Return the [x, y] coordinate for the center point of the cell that contains the specified text.  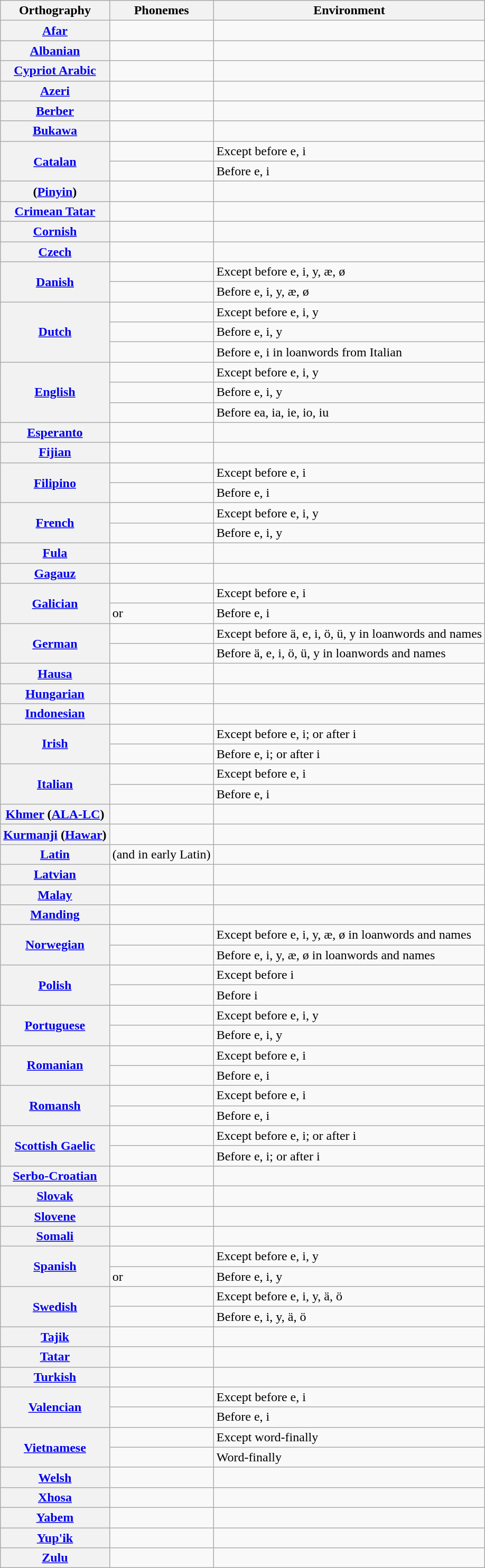
Slovene [55, 1216]
Scottish Gaelic [55, 1146]
Environment [349, 11]
Cypriot Arabic [55, 71]
Before e, i, y, ä, ö [349, 1317]
Danish [55, 282]
Phonemes [162, 11]
Xhosa [55, 1497]
Irish [55, 744]
Except word-finally [349, 1437]
Fijian [55, 452]
Slovak [55, 1196]
Latin [55, 854]
Albanian [55, 51]
Indonesian [55, 714]
Welsh [55, 1477]
Before i [349, 995]
(Pinyin) [55, 191]
Gagauz [55, 573]
Fula [55, 553]
Orthography [55, 11]
Romansh [55, 1106]
Zulu [55, 1558]
Serbo-Croatian [55, 1176]
Before e, i, y, æ, ø [349, 292]
Malay [55, 895]
English [55, 392]
Word-finally [349, 1457]
Tajik [55, 1337]
Before ä, e, i, ö, ü, y in loanwords and names [349, 654]
Czech [55, 252]
Galician [55, 603]
Crimean Tatar [55, 211]
Filipino [55, 483]
Dutch [55, 332]
(and in early Latin) [162, 854]
Italian [55, 784]
Berber [55, 111]
Afar [55, 31]
Kurmanji (Hawar) [55, 834]
French [55, 523]
Somali [55, 1236]
Latvian [55, 874]
German [55, 644]
Valencian [55, 1407]
Spanish [55, 1267]
Except before ä, e, i, ö, ü, y in loanwords and names [349, 634]
Before e, i in loanwords from Italian [349, 352]
Except before e, i, y, ä, ö [349, 1297]
Hungarian [55, 694]
Hausa [55, 674]
Tatar [55, 1357]
Norwegian [55, 945]
Swedish [55, 1307]
Polish [55, 985]
Yabem [55, 1517]
Before ea, ia, ie, io, iu [349, 412]
Before e, i, y, æ, ø in loanwords and names [349, 955]
Khmer (ALA-LC) [55, 814]
Romanian [55, 1065]
Cornish [55, 231]
Azeri [55, 91]
Portuguese [55, 1025]
Yup'ik [55, 1538]
Except before e, i, y, æ, ø [349, 272]
Turkish [55, 1377]
Catalan [55, 161]
Manding [55, 915]
Except before e, i, y, æ, ø in loanwords and names [349, 935]
Vietnamese [55, 1447]
Except before i [349, 975]
Bukawa [55, 131]
Esperanto [55, 432]
